Find where the given text appears and provide that cell's center as [X, Y] coordinate. 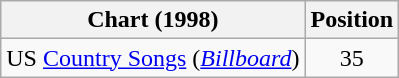
US Country Songs (Billboard) [153, 58]
35 [352, 58]
Chart (1998) [153, 20]
Position [352, 20]
